Return the [X, Y] coordinate for the center point of the cell that contains the specified text.  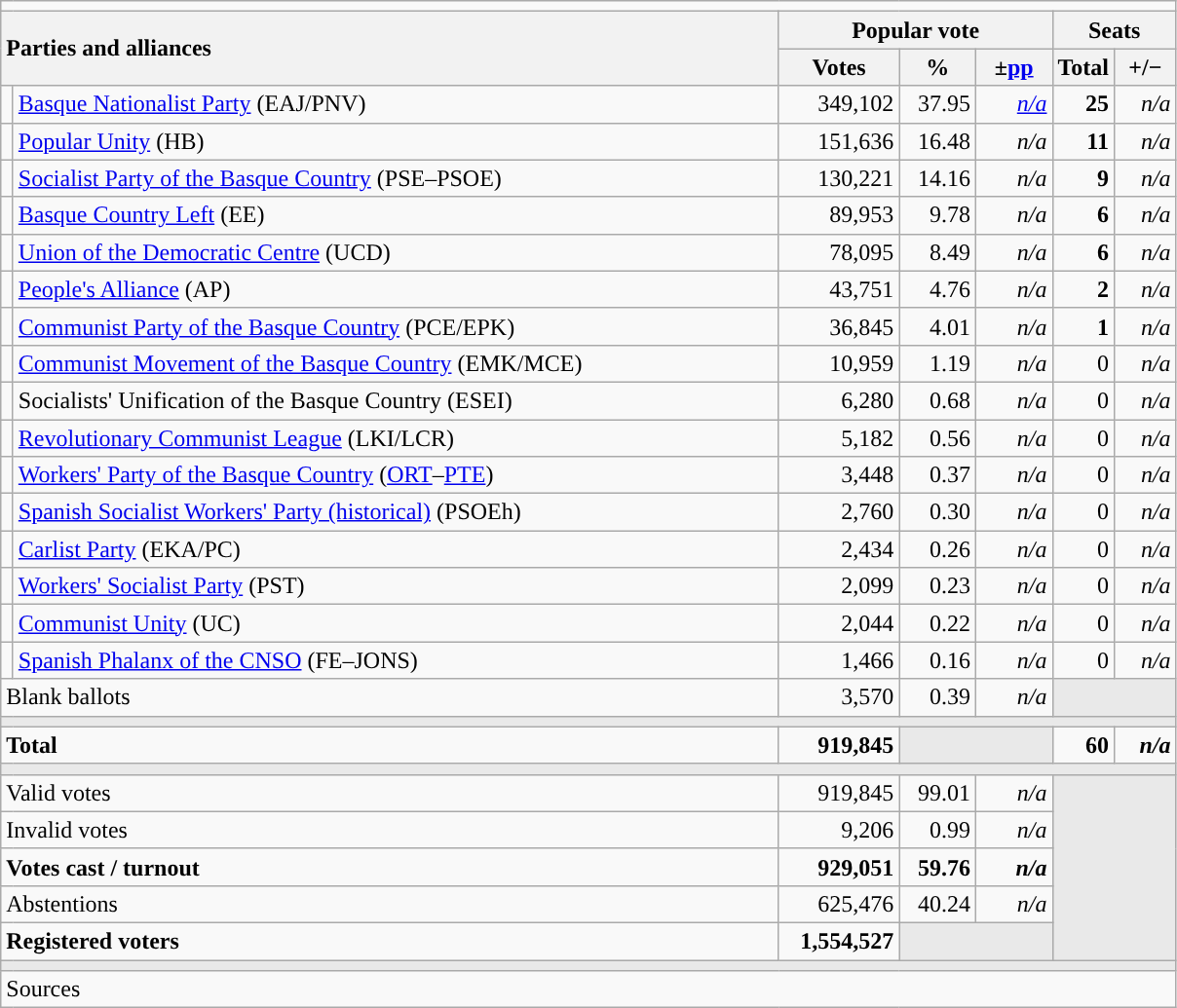
Basque Country Left (EE) [396, 215]
36,845 [839, 326]
37.95 [937, 104]
25 [1083, 104]
0.30 [937, 512]
Union of the Democratic Centre (UCD) [396, 252]
People's Alliance (AP) [396, 289]
0.99 [937, 830]
1.19 [937, 363]
Carlist Party (EKA/PC) [396, 549]
0.68 [937, 400]
9 [1083, 178]
Communist Unity (UC) [396, 623]
11 [1083, 141]
43,751 [839, 289]
±pp [1013, 67]
Basque Nationalist Party (EAJ/PNV) [396, 104]
929,051 [839, 867]
8.49 [937, 252]
Workers' Party of the Basque Country (ORT–PTE) [396, 475]
1,466 [839, 660]
10,959 [839, 363]
89,953 [839, 215]
9.78 [937, 215]
6,280 [839, 400]
Spanish Phalanx of the CNSO (FE–JONS) [396, 660]
Socialists' Unification of the Basque Country (ESEI) [396, 400]
Votes cast / turnout [390, 867]
2,044 [839, 623]
Blank ballots [390, 697]
Sources [588, 989]
Seats [1115, 30]
0.56 [937, 437]
1 [1083, 326]
5,182 [839, 437]
Revolutionary Communist League (LKI/LCR) [396, 437]
14.16 [937, 178]
4.01 [937, 326]
Socialist Party of the Basque Country (PSE–PSOE) [396, 178]
Votes [839, 67]
0.16 [937, 660]
Valid votes [390, 793]
0.23 [937, 586]
78,095 [839, 252]
625,476 [839, 904]
4.76 [937, 289]
Parties and alliances [390, 49]
2,760 [839, 512]
40.24 [937, 904]
Popular vote [916, 30]
1,554,527 [839, 941]
2,434 [839, 549]
9,206 [839, 830]
Communist Party of the Basque Country (PCE/EPK) [396, 326]
Communist Movement of the Basque Country (EMK/MCE) [396, 363]
16.48 [937, 141]
Abstentions [390, 904]
130,221 [839, 178]
60 [1083, 745]
Workers' Socialist Party (PST) [396, 586]
Popular Unity (HB) [396, 141]
3,448 [839, 475]
0.22 [937, 623]
Invalid votes [390, 830]
0.26 [937, 549]
Registered voters [390, 941]
151,636 [839, 141]
0.39 [937, 697]
Spanish Socialist Workers' Party (historical) (PSOEh) [396, 512]
+/− [1146, 67]
99.01 [937, 793]
59.76 [937, 867]
0.37 [937, 475]
3,570 [839, 697]
2,099 [839, 586]
349,102 [839, 104]
% [937, 67]
2 [1083, 289]
